Determine the [X, Y] coordinate at the center of the cell enclosing the given text.  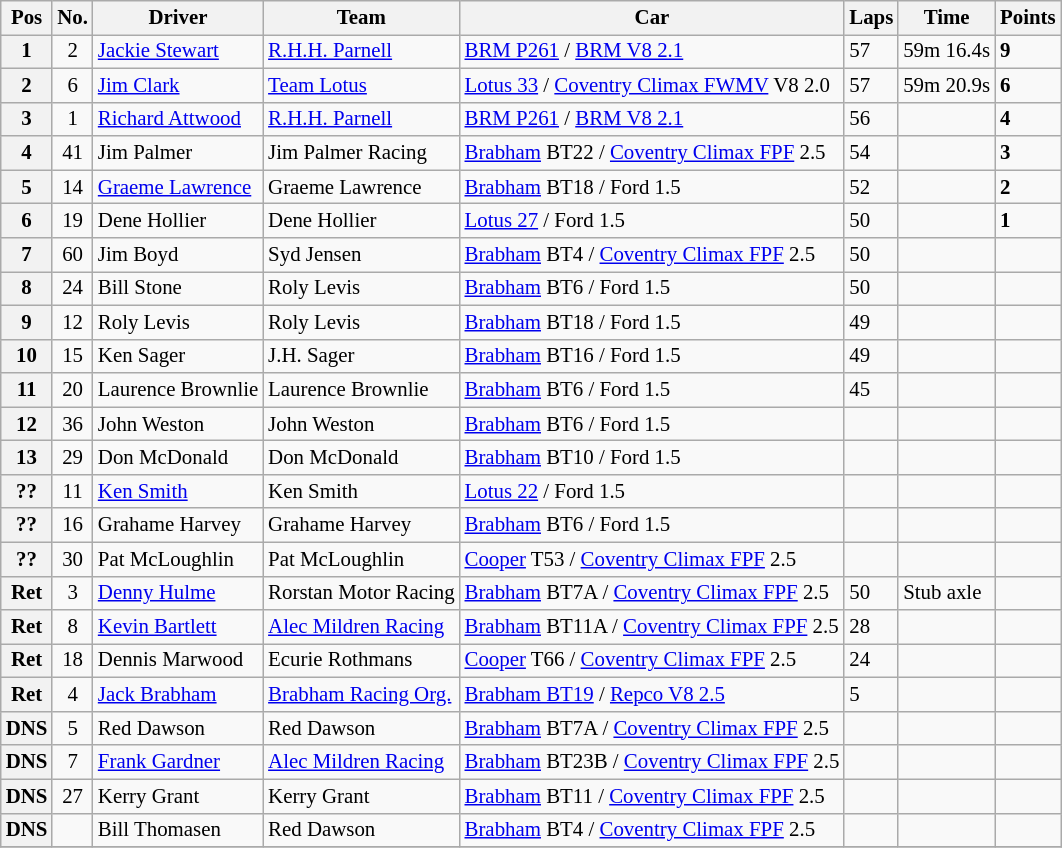
Bill Stone [178, 288]
45 [871, 390]
Time [946, 18]
30 [72, 559]
Jackie Stewart [178, 51]
Jim Clark [178, 85]
Richard Attwood [178, 119]
19 [72, 221]
Jim Palmer [178, 153]
Syd Jensen [361, 255]
20 [72, 390]
Brabham BT10 / Ford 1.5 [652, 458]
59m 16.4s [946, 51]
Frank Gardner [178, 762]
13 [27, 458]
Driver [178, 18]
16 [72, 525]
Ecurie Rothmans [361, 661]
Rorstan Motor Racing [361, 593]
J.H. Sager [361, 356]
Laps [871, 18]
60 [72, 255]
Dennis Marwood [178, 661]
59m 20.9s [946, 85]
Lotus 33 / Coventry Climax FWMV V8 2.0 [652, 85]
Bill Thomasen [178, 830]
Jim Boyd [178, 255]
27 [72, 796]
28 [871, 627]
Brabham BT16 / Ford 1.5 [652, 356]
Points [1028, 18]
Brabham BT11 / Coventry Climax FPF 2.5 [652, 796]
Kevin Bartlett [178, 627]
Cooper T66 / Coventry Climax FPF 2.5 [652, 661]
Brabham BT22 / Coventry Climax FPF 2.5 [652, 153]
14 [72, 187]
41 [72, 153]
52 [871, 187]
Team [361, 18]
Brabham Racing Org. [361, 695]
Denny Hulme [178, 593]
Jim Palmer Racing [361, 153]
56 [871, 119]
Brabham BT19 / Repco V8 2.5 [652, 695]
36 [72, 424]
Team Lotus [361, 85]
10 [27, 356]
Brabham BT23B / Coventry Climax FPF 2.5 [652, 762]
Brabham BT11A / Coventry Climax FPF 2.5 [652, 627]
Cooper T53 / Coventry Climax FPF 2.5 [652, 559]
15 [72, 356]
Lotus 22 / Ford 1.5 [652, 491]
Jack Brabham [178, 695]
54 [871, 153]
Car [652, 18]
Stub axle [946, 593]
Pos [27, 18]
Ken Sager [178, 356]
18 [72, 661]
No. [72, 18]
Lotus 27 / Ford 1.5 [652, 221]
29 [72, 458]
